Find where the given text appears and provide that cell's center as (x, y) coordinate. 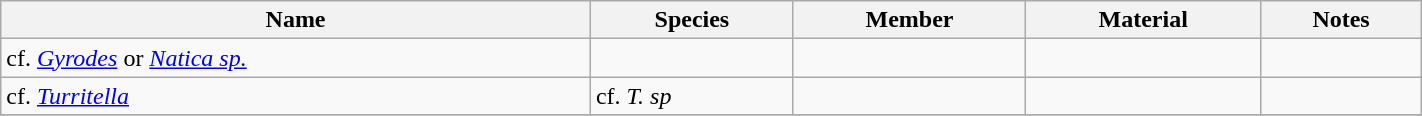
cf. T. sp (692, 96)
Member (909, 20)
Name (296, 20)
cf. Gyrodes or Natica sp. (296, 58)
Species (692, 20)
Notes (1341, 20)
Material (1144, 20)
cf. Turritella (296, 96)
